Determine the [x, y] coordinate at the center of the cell enclosing the given text.  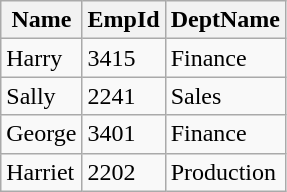
Sales [225, 96]
EmpId [124, 20]
2241 [124, 96]
3401 [124, 134]
Name [42, 20]
Sally [42, 96]
3415 [124, 58]
Harry [42, 58]
2202 [124, 172]
George [42, 134]
Production [225, 172]
DeptName [225, 20]
Harriet [42, 172]
